Capture the cell that displays the provided text and extract its [x, y] central coordinate. 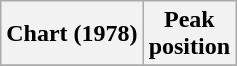
Chart (1978) [72, 34]
Peakposition [189, 34]
